Scan for the cell matching the given text and deliver its (x, y) coordinate at center. 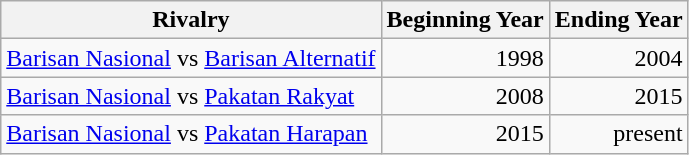
Beginning Year (465, 20)
Rivalry (191, 20)
Barisan Nasional vs Pakatan Harapan (191, 134)
2004 (618, 58)
Ending Year (618, 20)
Barisan Nasional vs Barisan Alternatif (191, 58)
2008 (465, 96)
Barisan Nasional vs Pakatan Rakyat (191, 96)
present (618, 134)
1998 (465, 58)
